Capture the cell that displays the provided text and extract its [X, Y] central coordinate. 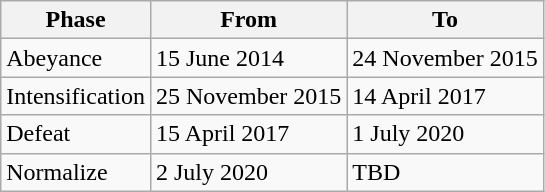
24 November 2015 [445, 58]
Defeat [76, 134]
From [248, 20]
15 June 2014 [248, 58]
Intensification [76, 96]
TBD [445, 172]
Phase [76, 20]
14 April 2017 [445, 96]
Normalize [76, 172]
Abeyance [76, 58]
15 April 2017 [248, 134]
25 November 2015 [248, 96]
1 July 2020 [445, 134]
To [445, 20]
2 July 2020 [248, 172]
